Return the (x, y) coordinate for the center point of the cell that contains the specified text.  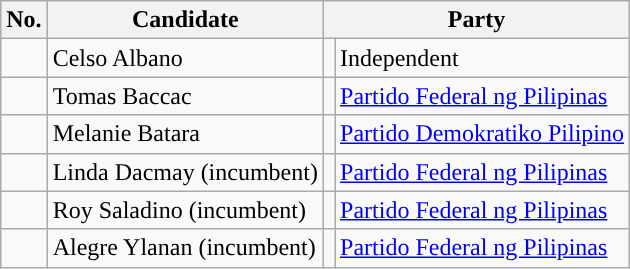
Independent (482, 58)
Party (476, 20)
Candidate (185, 20)
Partido Demokratiko Pilipino (482, 134)
Alegre Ylanan (incumbent) (185, 248)
No. (24, 20)
Linda Dacmay (incumbent) (185, 172)
Roy Saladino (incumbent) (185, 210)
Melanie Batara (185, 134)
Celso Albano (185, 58)
Tomas Baccac (185, 96)
